Find where the given text appears and provide that cell's center as (x, y) coordinate. 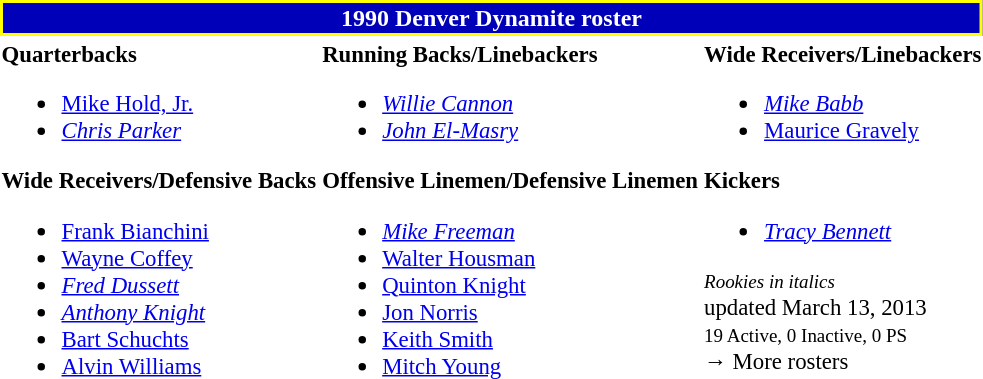
1990 Denver Dynamite roster (492, 18)
